Output the [X, Y] coordinate of the center of the cell containing the given text.  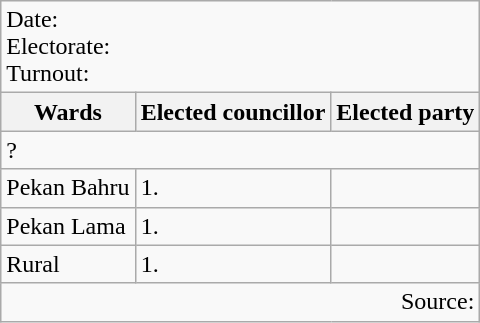
Elected councillor [233, 112]
Rural [68, 264]
Source: [240, 302]
Date: Electorate: Turnout: [240, 47]
Wards [68, 112]
Pekan Lama [68, 226]
Elected party [406, 112]
? [240, 150]
Pekan Bahru [68, 188]
